Output the (X, Y) coordinate of the center of the cell containing the given text.  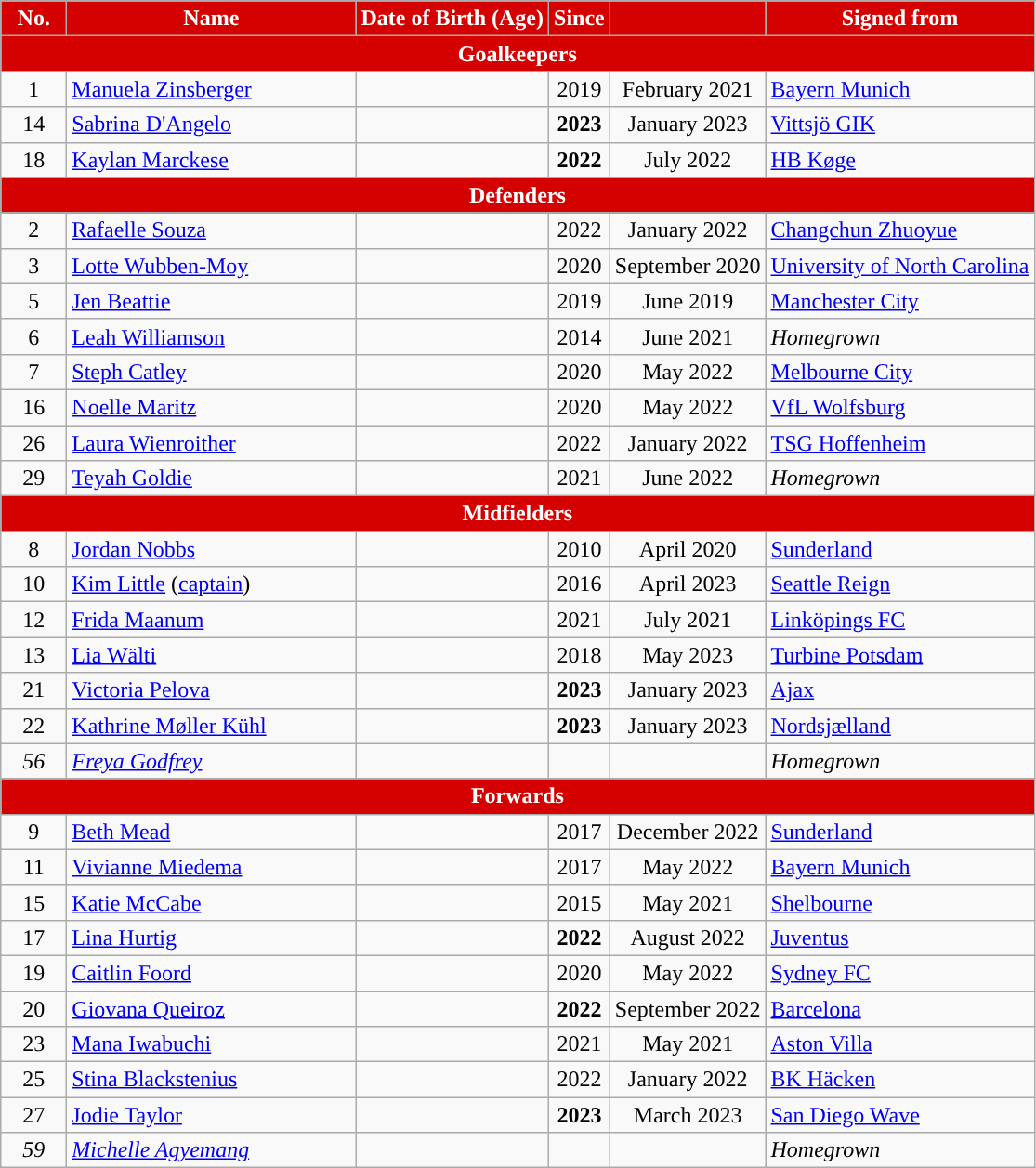
Turbine Potsdam (899, 655)
Caitlin Foord (212, 973)
15 (33, 902)
July 2021 (688, 620)
Noelle Maritz (212, 407)
Beth Mead (212, 832)
Lia Wälti (212, 655)
Melbourne City (899, 372)
Sabrina D'Angelo (212, 125)
5 (33, 301)
Midfielders (518, 514)
Lina Hurtig (212, 938)
3 (33, 266)
19 (33, 973)
2015 (580, 902)
Freya Godfrey (212, 761)
2016 (580, 584)
Aston Villa (899, 1044)
Linköpings FC (899, 620)
Ajax (899, 690)
27 (33, 1115)
Name (212, 19)
Nordsjælland (899, 726)
Giovana Queiroz (212, 1008)
HB Køge (899, 160)
8 (33, 549)
TSG Hoffenheim (899, 443)
2010 (580, 549)
Goalkeepers (518, 54)
22 (33, 726)
San Diego Wave (899, 1115)
7 (33, 372)
April 2020 (688, 549)
Teyah Goldie (212, 479)
March 2023 (688, 1115)
Frida Maanum (212, 620)
April 2023 (688, 584)
2 (33, 230)
Date of Birth (Age) (452, 19)
September 2022 (688, 1008)
Barcelona (899, 1008)
Stina Blackstenius (212, 1080)
14 (33, 125)
12 (33, 620)
Rafaelle Souza (212, 230)
Juventus (899, 938)
56 (33, 761)
BK Häcken (899, 1080)
9 (33, 832)
59 (33, 1150)
Manuela Zinsberger (212, 89)
Sydney FC (899, 973)
Mana Iwabuchi (212, 1044)
February 2021 (688, 89)
Jodie Taylor (212, 1115)
VfL Wolfsburg (899, 407)
6 (33, 336)
Laura Wienroither (212, 443)
Forwards (518, 796)
Kathrine Møller Kühl (212, 726)
Vittsjö GIK (899, 125)
1 (33, 89)
29 (33, 479)
18 (33, 160)
August 2022 (688, 938)
July 2022 (688, 160)
Shelbourne (899, 902)
23 (33, 1044)
Leah Williamson (212, 336)
Kaylan Marckese (212, 160)
25 (33, 1080)
16 (33, 407)
2018 (580, 655)
May 2023 (688, 655)
Jordan Nobbs (212, 549)
Signed from (899, 19)
Michelle Agyemang (212, 1150)
Vivianne Miedema (212, 867)
June 2019 (688, 301)
June 2021 (688, 336)
10 (33, 584)
June 2022 (688, 479)
Changchun Zhuoyue (899, 230)
December 2022 (688, 832)
Jen Beattie (212, 301)
21 (33, 690)
Victoria Pelova (212, 690)
17 (33, 938)
11 (33, 867)
No. (33, 19)
Since (580, 19)
26 (33, 443)
Manchester City (899, 301)
Lotte Wubben-Moy (212, 266)
Katie McCabe (212, 902)
University of North Carolina (899, 266)
Kim Little (captain) (212, 584)
Steph Catley (212, 372)
September 2020 (688, 266)
2014 (580, 336)
Defenders (518, 195)
20 (33, 1008)
13 (33, 655)
Seattle Reign (899, 584)
